Return (X, Y) of the center of cell containing provided text 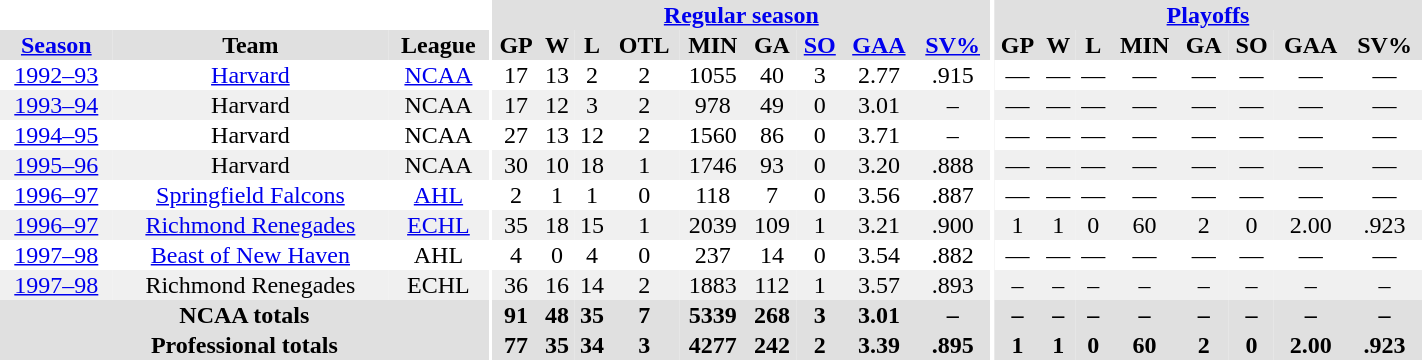
.900 (952, 225)
112 (772, 285)
1993–94 (56, 105)
3.56 (878, 195)
77 (516, 345)
1560 (713, 135)
1746 (713, 165)
Professional totals (244, 345)
League (438, 45)
.893 (952, 285)
.915 (952, 75)
Team (251, 45)
2.77 (878, 75)
3.57 (878, 285)
1994–95 (56, 135)
1995–96 (56, 165)
242 (772, 345)
30 (516, 165)
3.21 (878, 225)
10 (558, 165)
Playoffs (1208, 15)
Springfield Falcons (251, 195)
49 (772, 105)
3.54 (878, 255)
268 (772, 315)
48 (558, 315)
1883 (713, 285)
.895 (952, 345)
1992–93 (56, 75)
34 (592, 345)
3.39 (878, 345)
3.20 (878, 165)
.882 (952, 255)
NCAA totals (244, 315)
16 (558, 285)
237 (713, 255)
OTL (644, 45)
15 (592, 225)
36 (516, 285)
3.71 (878, 135)
4277 (713, 345)
118 (713, 195)
2039 (713, 225)
.888 (952, 165)
1055 (713, 75)
Beast of New Haven (251, 255)
91 (516, 315)
40 (772, 75)
27 (516, 135)
109 (772, 225)
86 (772, 135)
5339 (713, 315)
978 (713, 105)
Regular season (742, 15)
Season (56, 45)
.887 (952, 195)
93 (772, 165)
